Output the [X, Y] coordinate of the center of the cell containing the given text.  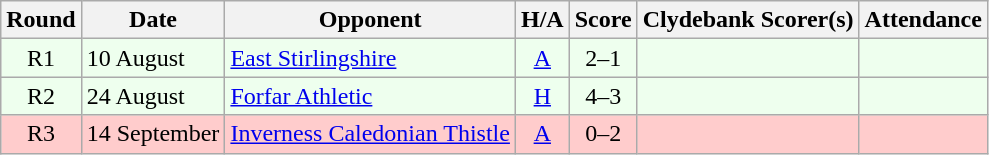
R3 [41, 134]
H/A [542, 20]
Inverness Caledonian Thistle [370, 134]
R2 [41, 96]
Score [603, 20]
14 September [153, 134]
East Stirlingshire [370, 58]
Clydebank Scorer(s) [748, 20]
Date [153, 20]
24 August [153, 96]
H [542, 96]
R1 [41, 58]
4–3 [603, 96]
0–2 [603, 134]
2–1 [603, 58]
Forfar Athletic [370, 96]
Attendance [923, 20]
10 August [153, 58]
Round [41, 20]
Opponent [370, 20]
